For the text-containing cell, return its midpoint in (X, Y) coordinate format. 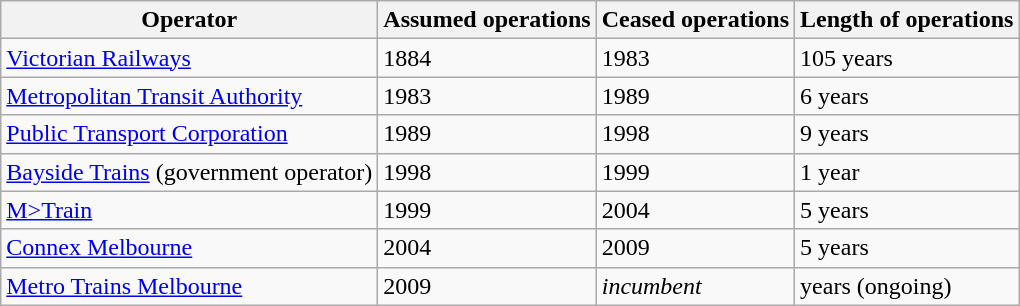
105 years (907, 58)
Victorian Railways (190, 58)
Length of operations (907, 20)
M>Train (190, 210)
incumbent (695, 286)
Metropolitan Transit Authority (190, 96)
years (ongoing) (907, 286)
1 year (907, 172)
Connex Melbourne (190, 248)
Metro Trains Melbourne (190, 286)
Bayside Trains (government operator) (190, 172)
Ceased operations (695, 20)
6 years (907, 96)
9 years (907, 134)
Operator (190, 20)
Public Transport Corporation (190, 134)
1884 (487, 58)
Assumed operations (487, 20)
